Locate the cell with the specified text and output its (x, y) center coordinate. 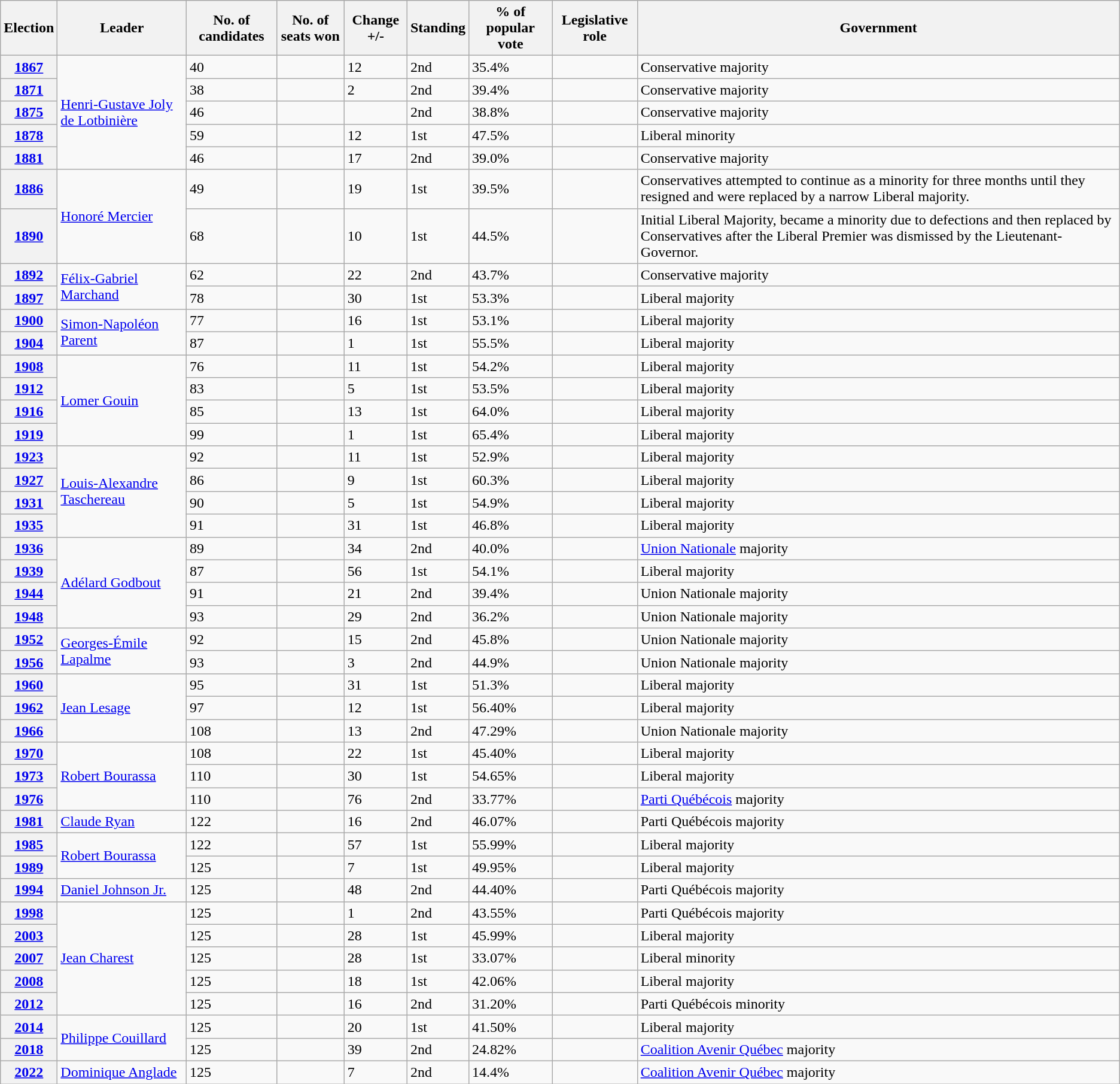
35.4% (511, 67)
1939 (29, 571)
No. of candidates (232, 28)
Louis-Alexandre Taschereau (122, 491)
86 (232, 480)
44.5% (511, 236)
1892 (29, 275)
1960 (29, 685)
53.5% (511, 389)
Change +/- (376, 28)
29 (376, 617)
62 (232, 275)
60.3% (511, 480)
Government (878, 28)
39.0% (511, 158)
44.40% (511, 890)
2 (376, 90)
65.4% (511, 435)
54.2% (511, 366)
1923 (29, 457)
2008 (29, 981)
2014 (29, 1027)
45.99% (511, 936)
Jean Charest (122, 958)
46.8% (511, 526)
1989 (29, 867)
64.0% (511, 412)
1944 (29, 594)
1897 (29, 297)
1878 (29, 135)
1962 (29, 708)
1881 (29, 158)
39 (376, 1049)
1966 (29, 731)
55.5% (511, 343)
2018 (29, 1049)
20 (376, 1027)
1981 (29, 822)
Félix-Gabriel Marchand (122, 286)
1970 (29, 754)
% of popular vote (511, 28)
15 (376, 639)
48 (376, 890)
45.40% (511, 754)
Georges-Émile Lapalme (122, 651)
40 (232, 67)
2012 (29, 1004)
Daniel Johnson Jr. (122, 890)
34 (376, 548)
41.50% (511, 1027)
1998 (29, 913)
38 (232, 90)
18 (376, 981)
No. of seats won (310, 28)
1912 (29, 389)
1867 (29, 67)
49.95% (511, 867)
85 (232, 412)
1976 (29, 799)
51.3% (511, 685)
14.4% (511, 1072)
Henri-Gustave Joly de Lotbinière (122, 113)
33.77% (511, 799)
1935 (29, 526)
2007 (29, 958)
52.9% (511, 457)
47.5% (511, 135)
2022 (29, 1072)
43.7% (511, 275)
1916 (29, 412)
99 (232, 435)
9 (376, 480)
77 (232, 320)
1952 (29, 639)
1919 (29, 435)
Claude Ryan (122, 822)
46.07% (511, 822)
49 (232, 189)
97 (232, 708)
56.40% (511, 708)
2003 (29, 936)
53.1% (511, 320)
1908 (29, 366)
83 (232, 389)
Lomer Gouin (122, 400)
1886 (29, 189)
1973 (29, 776)
90 (232, 503)
53.3% (511, 297)
Legislative role (595, 28)
Honoré Mercier (122, 217)
Parti Québécois minority (878, 1004)
1948 (29, 617)
42.06% (511, 981)
19 (376, 189)
1904 (29, 343)
Conservatives attempted to continue as a minority for three months until they resigned and were replaced by a narrow Liberal majority. (878, 189)
21 (376, 594)
54.9% (511, 503)
Standing (438, 28)
68 (232, 236)
57 (376, 845)
1985 (29, 845)
39.5% (511, 189)
1936 (29, 548)
Leader (122, 28)
Election (29, 28)
17 (376, 158)
45.8% (511, 639)
1890 (29, 236)
40.0% (511, 548)
1994 (29, 890)
Jean Lesage (122, 708)
47.29% (511, 731)
10 (376, 236)
1871 (29, 90)
59 (232, 135)
Philippe Couillard (122, 1038)
78 (232, 297)
1956 (29, 662)
44.9% (511, 662)
36.2% (511, 617)
1900 (29, 320)
Simon-Napoléon Parent (122, 332)
Adélard Godbout (122, 582)
1927 (29, 480)
54.65% (511, 776)
56 (376, 571)
24.82% (511, 1049)
31.20% (511, 1004)
95 (232, 685)
38.8% (511, 113)
33.07% (511, 958)
55.99% (511, 845)
1931 (29, 503)
54.1% (511, 571)
1875 (29, 113)
Dominique Anglade (122, 1072)
3 (376, 662)
89 (232, 548)
43.55% (511, 913)
